Capture the cell that displays the provided text and extract its (x, y) central coordinate. 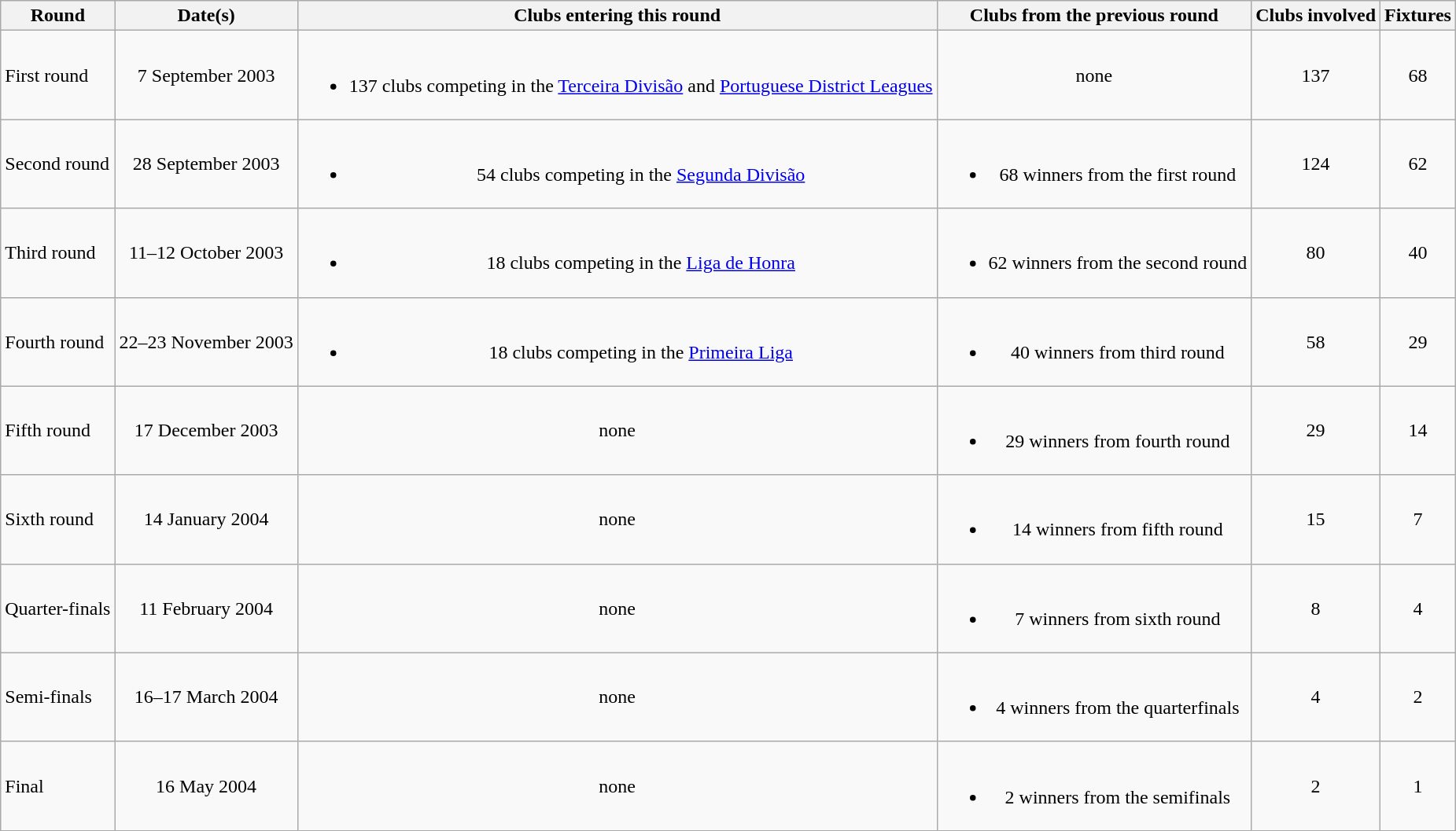
Second round (58, 164)
137 clubs competing in the Terceira Divisão and Portuguese District Leagues (617, 75)
16 May 2004 (206, 786)
Quarter-finals (58, 609)
First round (58, 75)
Final (58, 786)
62 winners from the second round (1094, 253)
68 winners from the first round (1094, 164)
7 September 2003 (206, 75)
Fixtures (1418, 16)
8 (1316, 609)
Sixth round (58, 519)
Round (58, 16)
Clubs from the previous round (1094, 16)
80 (1316, 253)
1 (1418, 786)
58 (1316, 341)
Third round (58, 253)
16–17 March 2004 (206, 697)
40 winners from third round (1094, 341)
124 (1316, 164)
22–23 November 2003 (206, 341)
Date(s) (206, 16)
2 winners from the semifinals (1094, 786)
62 (1418, 164)
15 (1316, 519)
28 September 2003 (206, 164)
11 February 2004 (206, 609)
Fifth round (58, 431)
18 clubs competing in the Primeira Liga (617, 341)
40 (1418, 253)
Clubs entering this round (617, 16)
29 winners from fourth round (1094, 431)
7 (1418, 519)
Fourth round (58, 341)
11–12 October 2003 (206, 253)
Semi-finals (58, 697)
54 clubs competing in the Segunda Divisão (617, 164)
14 January 2004 (206, 519)
Clubs involved (1316, 16)
4 winners from the quarterfinals (1094, 697)
137 (1316, 75)
7 winners from sixth round (1094, 609)
14 (1418, 431)
17 December 2003 (206, 431)
68 (1418, 75)
14 winners from fifth round (1094, 519)
18 clubs competing in the Liga de Honra (617, 253)
